From the cell containing the given text, extract its center point as [X, Y] coordinate. 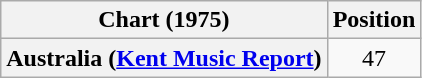
Australia (Kent Music Report) [164, 58]
Chart (1975) [164, 20]
Position [374, 20]
47 [374, 58]
